Return (X, Y) of the center of cell containing provided text 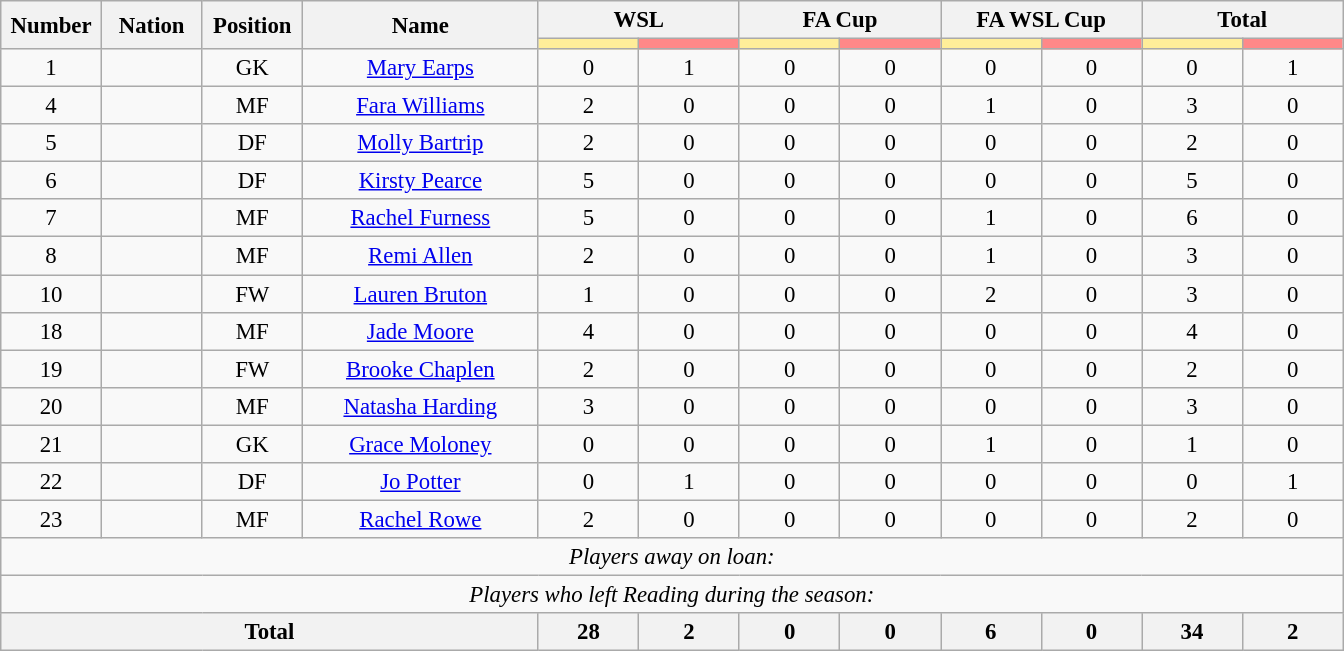
Brooke Chaplen (421, 369)
21 (52, 444)
18 (52, 331)
Remi Allen (421, 256)
Natasha Harding (421, 406)
Nation (152, 25)
34 (1192, 632)
Name (421, 25)
Molly Bartrip (421, 143)
Grace Moloney (421, 444)
Number (52, 25)
8 (52, 256)
Mary Earps (421, 68)
WSL (638, 20)
Jo Potter (421, 482)
19 (52, 369)
Position (252, 25)
28 (588, 632)
10 (52, 294)
Kirsty Pearce (421, 181)
22 (52, 482)
FA WSL Cup (1040, 20)
Players away on loan: (672, 557)
Rachel Furness (421, 219)
Lauren Bruton (421, 294)
Fara Williams (421, 106)
FA Cup (840, 20)
23 (52, 519)
Jade Moore (421, 331)
Players who left Reading during the season: (672, 594)
20 (52, 406)
7 (52, 219)
Rachel Rowe (421, 519)
